Find where the given text appears and provide that cell's center as (X, Y) coordinate. 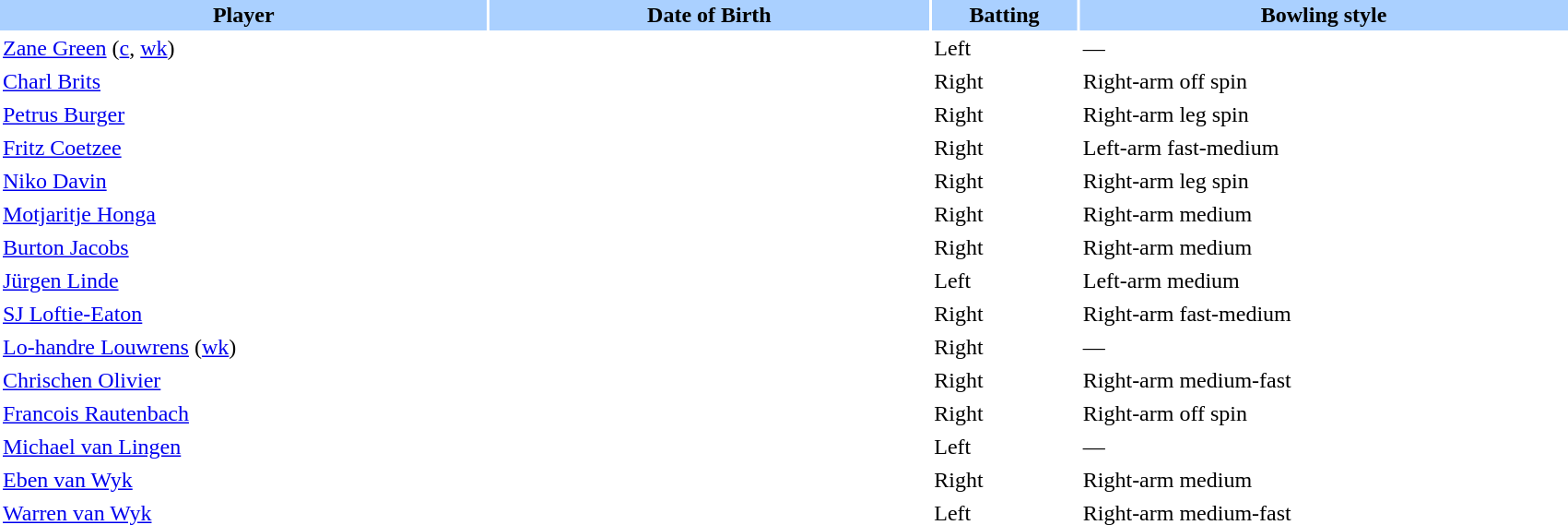
Left-arm medium (1324, 280)
Francois Rautenbach (243, 413)
Charl Brits (243, 81)
Burton Jacobs (243, 247)
Michael van Lingen (243, 447)
Eben van Wyk (243, 480)
Chrischen Olivier (243, 380)
Lo-handre Louwrens (wk) (243, 347)
Zane Green (c, wk) (243, 48)
Niko Davin (243, 181)
Motjaritje Honga (243, 214)
Fritz Coetzee (243, 148)
Bowling style (1324, 15)
Right-arm fast-medium (1324, 314)
Player (243, 15)
Left-arm fast-medium (1324, 148)
Jürgen Linde (243, 280)
Batting (1005, 15)
Date of Birth (710, 15)
SJ Loftie-Eaton (243, 314)
Petrus Burger (243, 114)
Right-arm medium-fast (1324, 380)
